For the text-containing cell, return its midpoint in (X, Y) coordinate format. 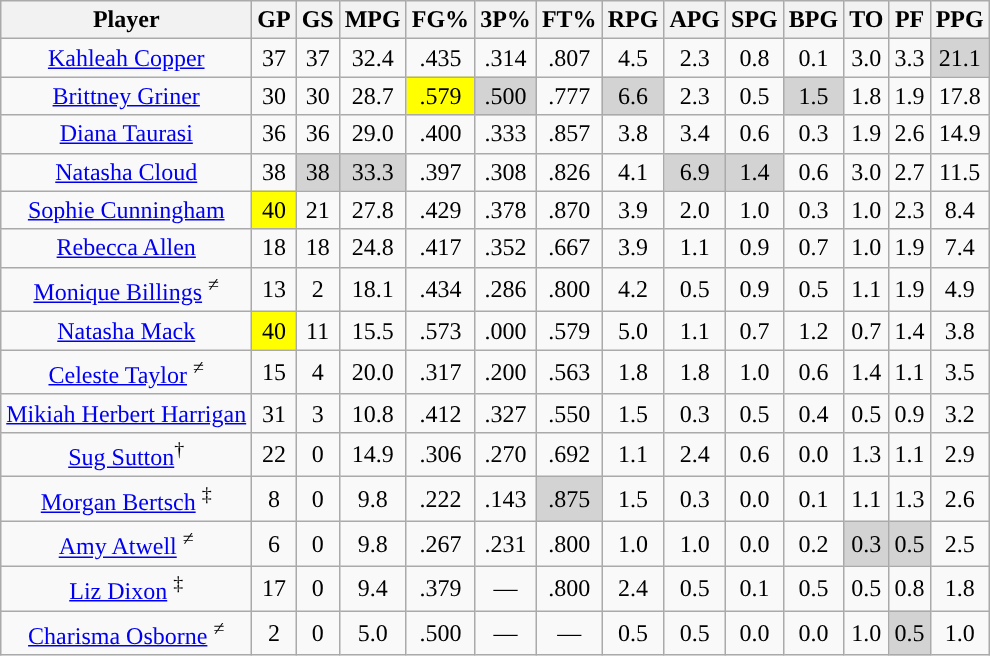
.378 (506, 210)
Charisma Osborne ≠ (126, 634)
.314 (506, 58)
Monique Billings ≠ (126, 290)
.352 (506, 248)
Natasha Cloud (126, 172)
9.4 (372, 588)
3.5 (960, 372)
3P% (506, 20)
1.2 (813, 331)
GP (274, 20)
.267 (440, 544)
3 (318, 413)
GS (318, 20)
.573 (440, 331)
.826 (569, 172)
.308 (506, 172)
.000 (506, 331)
6.6 (633, 96)
TO (866, 20)
Mikiah Herbert Harrigan (126, 413)
2.7 (910, 172)
Kahleah Copper (126, 58)
28.7 (372, 96)
27.8 (372, 210)
2.9 (960, 454)
MPG (372, 20)
29.0 (372, 134)
33.3 (372, 172)
FG% (440, 20)
2.5 (960, 544)
32.4 (372, 58)
.550 (569, 413)
11.5 (960, 172)
Sug Sutton† (126, 454)
6 (274, 544)
RPG (633, 20)
.417 (440, 248)
FT% (569, 20)
Brittney Griner (126, 96)
.327 (506, 413)
Rebecca Allen (126, 248)
10.8 (372, 413)
APG (695, 20)
PPG (960, 20)
.143 (506, 500)
Player (126, 20)
.563 (569, 372)
Diana Taurasi (126, 134)
4.2 (633, 290)
PF (910, 20)
.222 (440, 500)
Morgan Bertsch ‡ (126, 500)
.397 (440, 172)
Sophie Cunningham (126, 210)
21 (318, 210)
.692 (569, 454)
13 (274, 290)
Celeste Taylor ≠ (126, 372)
7.4 (960, 248)
3.3 (910, 58)
31 (274, 413)
.429 (440, 210)
BPG (813, 20)
.435 (440, 58)
22 (274, 454)
.667 (569, 248)
15.5 (372, 331)
.286 (506, 290)
.306 (440, 454)
SPG (755, 20)
0.2 (813, 544)
20.0 (372, 372)
4.5 (633, 58)
.412 (440, 413)
4.9 (960, 290)
8.4 (960, 210)
.857 (569, 134)
.270 (506, 454)
18.1 (372, 290)
2.0 (695, 210)
4.1 (633, 172)
.317 (440, 372)
3.2 (960, 413)
.875 (569, 500)
.379 (440, 588)
3.4 (695, 134)
.434 (440, 290)
17.8 (960, 96)
Liz Dixon ‡ (126, 588)
.333 (506, 134)
4 (318, 372)
24.8 (372, 248)
.200 (506, 372)
.777 (569, 96)
.870 (569, 210)
15 (274, 372)
Amy Atwell ≠ (126, 544)
.400 (440, 134)
17 (274, 588)
.807 (569, 58)
Natasha Mack (126, 331)
11 (318, 331)
8 (274, 500)
0.4 (813, 413)
6.9 (695, 172)
21.1 (960, 58)
.231 (506, 544)
